Return the [x, y] coordinate for the center point of the cell that contains the specified text.  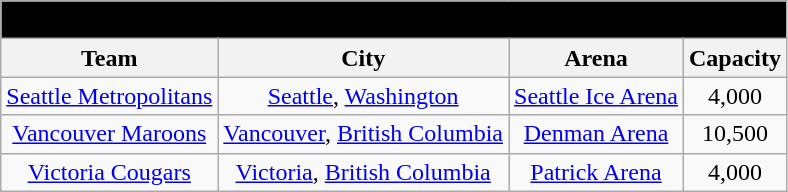
Seattle, Washington [364, 96]
Seattle Ice Arena [596, 96]
Victoria, British Columbia [364, 172]
Seattle Metropolitans [110, 96]
Capacity [736, 58]
Team [110, 58]
City [364, 58]
Patrick Arena [596, 172]
Vancouver, British Columbia [364, 134]
10,500 [736, 134]
Arena [596, 58]
Vancouver Maroons [110, 134]
Victoria Cougars [110, 172]
Denman Arena [596, 134]
1923–24 Pacific Coast Hockey Association [394, 20]
